For the text-containing cell, return its midpoint in (x, y) coordinate format. 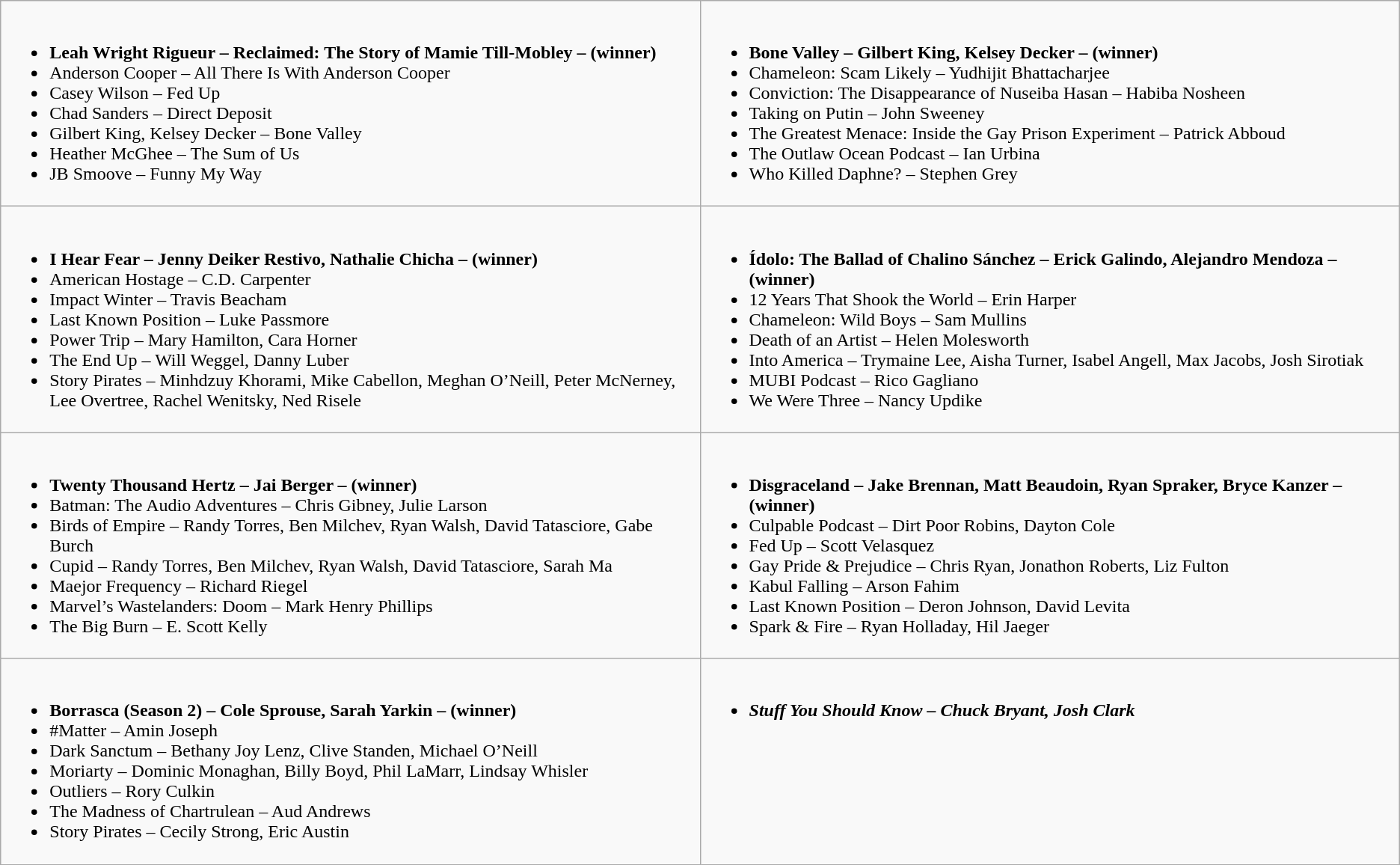
Stuff You Should Know – Chuck Bryant, Josh Clark (1050, 762)
